Return the [X, Y] coordinate for the center point of the cell that contains the specified text.  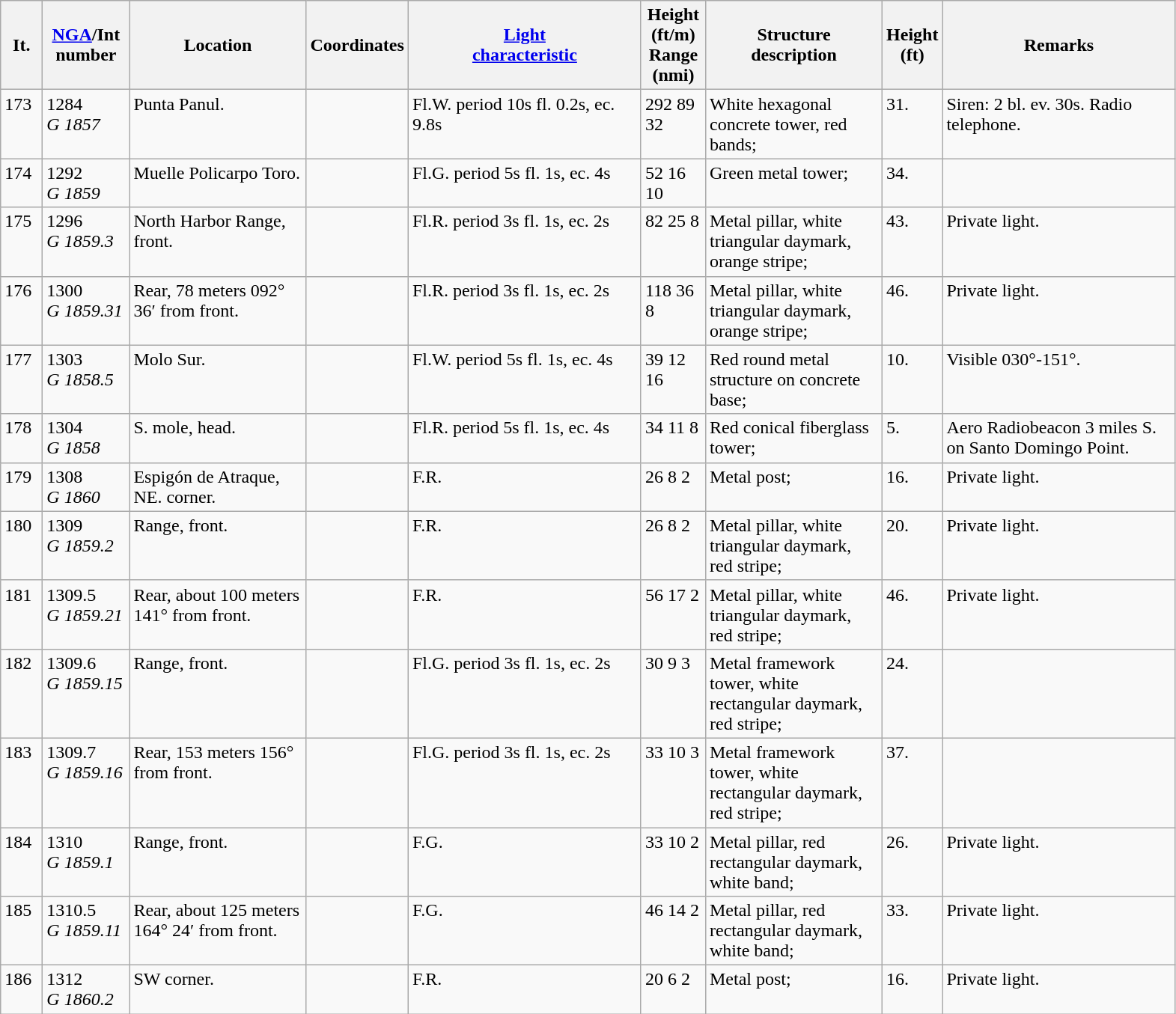
184 [22, 862]
176 [22, 311]
173 [22, 124]
1310.5G 1859.11 [86, 931]
1309.5G 1859.21 [86, 614]
North Harbor Range, front. [218, 242]
1309.6G 1859.15 [86, 693]
180 [22, 546]
NGA/Intnumber [86, 45]
Height (ft/m)Range (nmi) [673, 45]
Punta Panul. [218, 124]
30 9 3 [673, 693]
175 [22, 242]
52 16 10 [673, 183]
Rear, about 125 meters 164° 24′ from front. [218, 931]
Remarks [1058, 45]
5. [913, 439]
34 11 8 [673, 439]
SW corner. [218, 989]
Muelle Policarpo Toro. [218, 183]
Green metal tower; [793, 183]
Visible 030°-151°. [1058, 379]
33 10 3 [673, 783]
178 [22, 439]
179 [22, 486]
1310G 1859.1 [86, 862]
46 14 2 [673, 931]
10. [913, 379]
1309.7G 1859.16 [86, 783]
20. [913, 546]
Red conical fiberglass tower; [793, 439]
Rear, 153 meters 156° from front. [218, 783]
292 89 32 [673, 124]
Fl.W. period 5s fl. 1s, ec. 4s [524, 379]
1304G 1858 [86, 439]
37. [913, 783]
174 [22, 183]
186 [22, 989]
56 17 2 [673, 614]
Height (ft) [913, 45]
Lightcharacteristic [524, 45]
1292G 1859 [86, 183]
33. [913, 931]
1300G 1859.31 [86, 311]
181 [22, 614]
31. [913, 124]
Fl.R. period 5s fl. 1s, ec. 4s [524, 439]
Red round metal structure on concrete base; [793, 379]
39 12 16 [673, 379]
It. [22, 45]
Coordinates [357, 45]
Rear, 78 meters 092° 36′ from front. [218, 311]
Aero Radiobeacon 3 miles S. on Santo Domingo Point. [1058, 439]
Siren: 2 bl. ev. 30s. Radio telephone. [1058, 124]
Structuredescription [793, 45]
Molo Sur. [218, 379]
1309G 1859.2 [86, 546]
Fl.G. period 5s fl. 1s, ec. 4s [524, 183]
1303G 1858.5 [86, 379]
177 [22, 379]
43. [913, 242]
1296G 1859.3 [86, 242]
1312G 1860.2 [86, 989]
Location [218, 45]
Rear, about 100 meters 141° from front. [218, 614]
S. mole, head. [218, 439]
34. [913, 183]
182 [22, 693]
White hexagonal concrete tower, red bands; [793, 124]
26. [913, 862]
82 25 8 [673, 242]
185 [22, 931]
Espigón de Atraque, NE. corner. [218, 486]
20 6 2 [673, 989]
1308G 1860 [86, 486]
24. [913, 693]
33 10 2 [673, 862]
183 [22, 783]
Fl.W. period 10s fl. 0.2s, ec. 9.8s [524, 124]
118 36 8 [673, 311]
1284G 1857 [86, 124]
